Find where the given text appears and provide that cell's center as (x, y) coordinate. 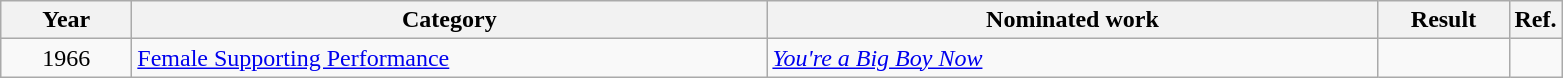
Year (66, 20)
Category (450, 20)
Female Supporting Performance (450, 58)
1966 (66, 58)
You're a Big Boy Now (1072, 58)
Ref. (1536, 20)
Nominated work (1072, 20)
Result (1444, 20)
